From the cell containing the given text, extract its center point as (X, Y) coordinate. 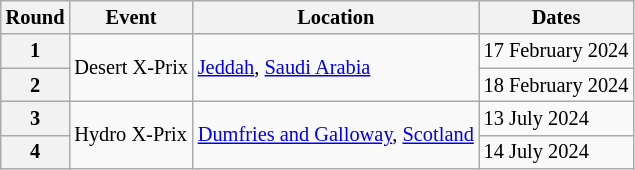
1 (36, 51)
Hydro X-Prix (130, 134)
3 (36, 118)
13 July 2024 (556, 118)
17 February 2024 (556, 51)
14 July 2024 (556, 152)
Event (130, 17)
Jeddah, Saudi Arabia (336, 68)
Dates (556, 17)
18 February 2024 (556, 85)
Desert X-Prix (130, 68)
4 (36, 152)
2 (36, 85)
Location (336, 17)
Dumfries and Galloway, Scotland (336, 134)
Round (36, 17)
